Provide the (X, Y) coordinate of the cell's center where the given text is located.  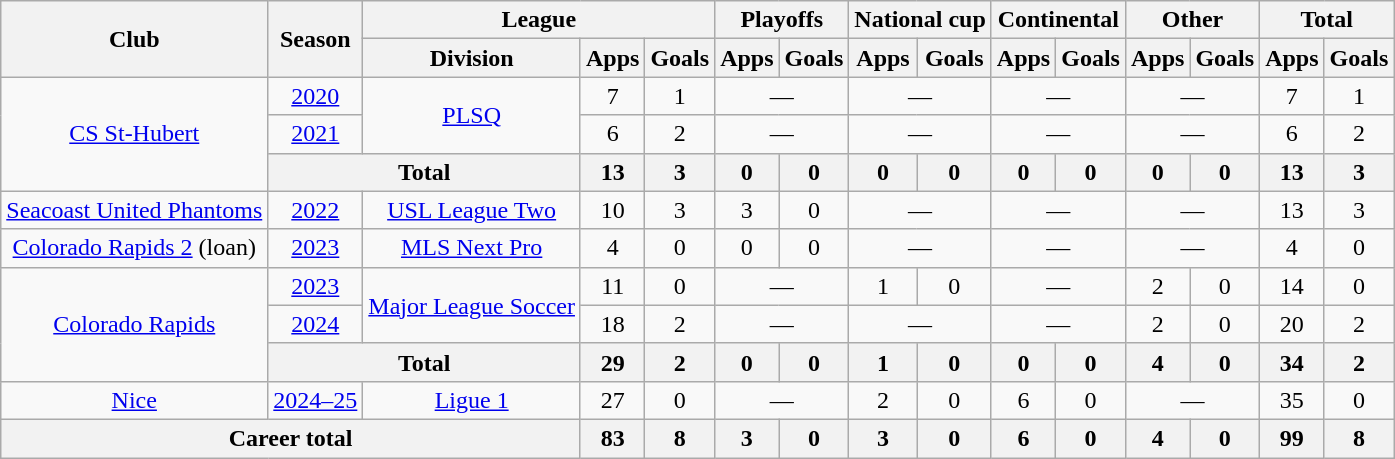
20 (1292, 324)
29 (612, 362)
Seacoast United Phantoms (134, 210)
Colorado Rapids 2 (loan) (134, 248)
2024 (316, 324)
14 (1292, 286)
2022 (316, 210)
99 (1292, 438)
CS St-Hubert (134, 134)
35 (1292, 400)
Playoffs (782, 20)
Division (472, 58)
USL League Two (472, 210)
34 (1292, 362)
2020 (316, 96)
10 (612, 210)
27 (612, 400)
18 (612, 324)
2021 (316, 134)
Continental (1058, 20)
11 (612, 286)
National cup (920, 20)
Season (316, 39)
2024–25 (316, 400)
83 (612, 438)
Nice (134, 400)
Career total (291, 438)
PLSQ (472, 115)
MLS Next Pro (472, 248)
Club (134, 39)
Colorado Rapids (134, 324)
League (539, 20)
Major League Soccer (472, 305)
Ligue 1 (472, 400)
Other (1192, 20)
